Pinpoint the cell where the given text exists, returning its (X, Y) midpoint coordinate. 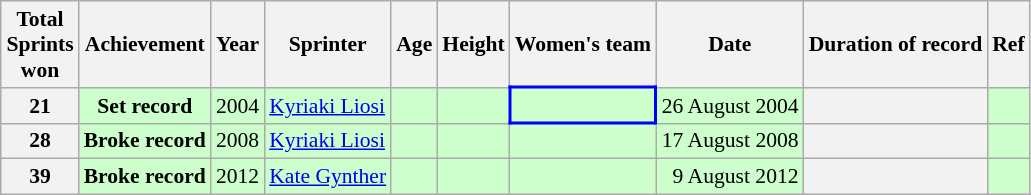
Kate Gynther (328, 177)
Height (473, 44)
Sprinter (328, 44)
Achievement (145, 44)
Duration of record (896, 44)
Age (414, 44)
28 (40, 141)
39 (40, 177)
Women's team (583, 44)
TotalSprintswon (40, 44)
2004 (238, 106)
Set record (145, 106)
21 (40, 106)
Year (238, 44)
9 August 2012 (730, 177)
2012 (238, 177)
Date (730, 44)
26 August 2004 (730, 106)
17 August 2008 (730, 141)
Ref (1008, 44)
2008 (238, 141)
